Provide the [X, Y] coordinate of the cell's center where the given text is located.  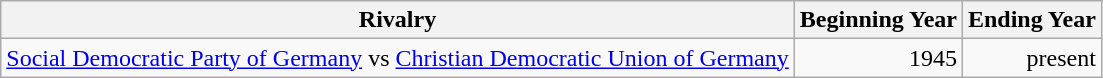
1945 [878, 58]
Beginning Year [878, 20]
Ending Year [1032, 20]
Social Democratic Party of Germany vs Christian Democratic Union of Germany [398, 58]
present [1032, 58]
Rivalry [398, 20]
